Search for the cell housing the specified text and yield its (x, y) center coordinate. 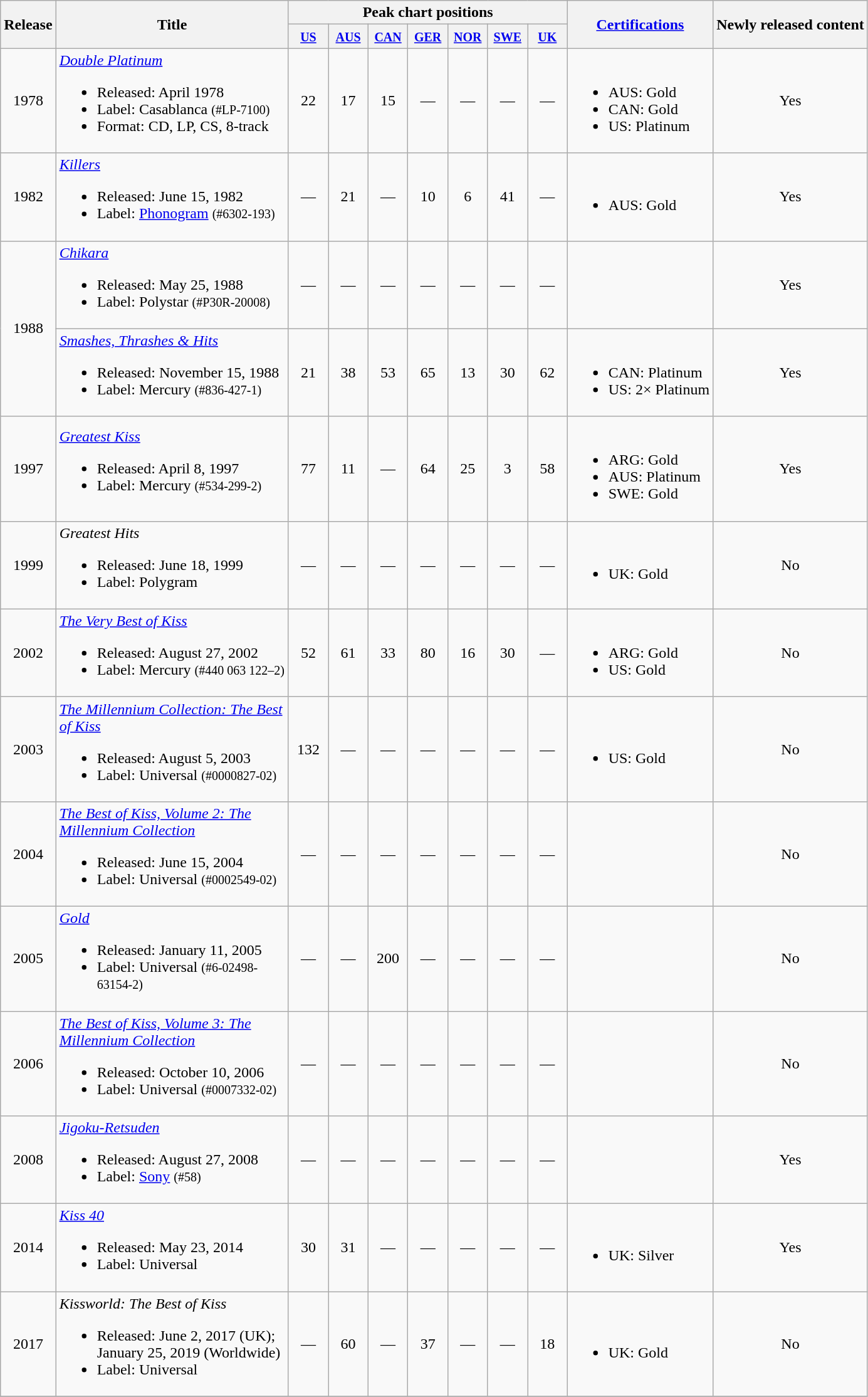
16 (468, 653)
CAN (388, 36)
Smashes, Thrashes & HitsReleased: November 15, 1988Label: Mercury (#836-427-1) (172, 372)
18 (548, 1344)
UK (548, 36)
Certifications (641, 24)
The Millennium Collection: The Best of KissReleased: August 5, 2003Label: Universal (#0000827-02) (172, 749)
Jigoku-RetsudenReleased: August 27, 2008Label: Sony (#58) (172, 1160)
Greatest HitsReleased: June 18, 1999Label: Polygram (172, 565)
Peak chart positions (427, 13)
Title (172, 24)
2014 (28, 1248)
3 (508, 469)
2002 (28, 653)
Newly released content (791, 24)
31 (348, 1248)
GER (428, 36)
ChikaraReleased: May 25, 1988Label: Polystar (#P30R-20008) (172, 285)
22 (308, 100)
2004 (28, 854)
38 (348, 372)
The Very Best of KissReleased: August 27, 2002Label: Mercury (#440 063 122–2) (172, 653)
1999 (28, 565)
2005 (28, 958)
61 (348, 653)
Kiss 40Released: May 23, 2014Label: Universal (172, 1248)
60 (348, 1344)
15 (388, 100)
62 (548, 372)
AUS (348, 36)
AUS: GoldCAN: GoldUS: Platinum (641, 100)
132 (308, 749)
1997 (28, 469)
1982 (28, 197)
58 (548, 469)
US: Gold (641, 749)
2008 (28, 1160)
Double PlatinumReleased: April 1978Label: Casablanca (#LP-7100)Format: CD, LP, CS, 8-track (172, 100)
6 (468, 197)
The Best of Kiss, Volume 2: The Millennium CollectionReleased: June 15, 2004Label: Universal (#0002549-02) (172, 854)
SWE (508, 36)
41 (508, 197)
CAN: PlatinumUS: 2× Platinum (641, 372)
53 (388, 372)
65 (428, 372)
10 (428, 197)
33 (388, 653)
AUS: Gold (641, 197)
2017 (28, 1344)
ARG: GoldUS: Gold (641, 653)
Kissworld: The Best of KissReleased: June 2, 2017 (UK); January 25, 2019 (Worldwide)Label: Universal (172, 1344)
2003 (28, 749)
1988 (28, 329)
KillersReleased: June 15, 1982Label: Phonogram (#6302-193) (172, 197)
The Best of Kiss, Volume 3: The Millennium CollectionReleased: October 10, 2006Label: Universal (#0007332-02) (172, 1063)
UK: Silver (641, 1248)
17 (348, 100)
US (308, 36)
ARG: GoldAUS: PlatinumSWE: Gold (641, 469)
Release (28, 24)
1978 (28, 100)
80 (428, 653)
NOR (468, 36)
Greatest KissReleased: April 8, 1997Label: Mercury (#534-299-2) (172, 469)
25 (468, 469)
37 (428, 1344)
77 (308, 469)
GoldReleased: January 11, 2005Label: Universal (#6-02498-63154-2) (172, 958)
2006 (28, 1063)
64 (428, 469)
11 (348, 469)
200 (388, 958)
52 (308, 653)
13 (468, 372)
